Search for the cell housing the specified text and yield its (x, y) center coordinate. 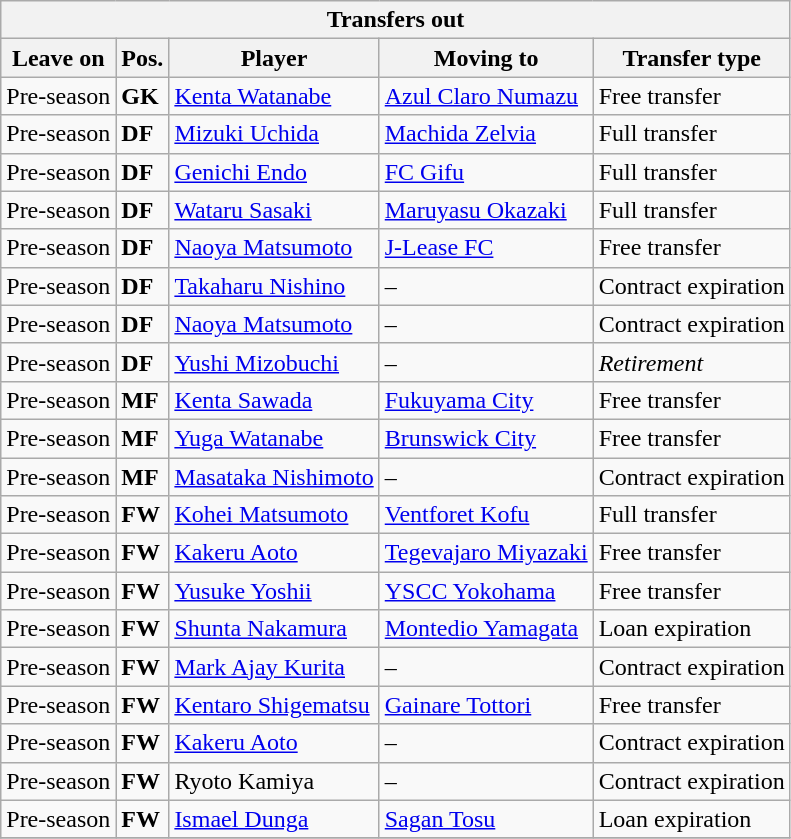
Kohei Matsumoto (274, 515)
Yushi Mizobuchi (274, 362)
Takaharu Nishino (274, 286)
Wataru Sasaki (274, 210)
Transfers out (396, 20)
Pos. (142, 58)
Kentaro Shigematsu (274, 705)
FC Gifu (486, 172)
Genichi Endo (274, 172)
Brunswick City (486, 438)
Transfer type (692, 58)
Retirement (692, 362)
Masataka Nishimoto (274, 477)
Kenta Sawada (274, 400)
Kenta Watanabe (274, 96)
Maruyasu Okazaki (486, 210)
Ryoto Kamiya (274, 781)
Gainare Tottori (486, 705)
Yusuke Yoshii (274, 591)
Leave on (58, 58)
GK (142, 96)
Yuga Watanabe (274, 438)
Ismael Dunga (274, 819)
Mark Ajay Kurita (274, 667)
Mizuki Uchida (274, 134)
Machida Zelvia (486, 134)
Player (274, 58)
Fukuyama City (486, 400)
Sagan Tosu (486, 819)
YSCC Yokohama (486, 591)
Montedio Yamagata (486, 629)
Shunta Nakamura (274, 629)
Azul Claro Numazu (486, 96)
Ventforet Kofu (486, 515)
J-Lease FC (486, 248)
Tegevajaro Miyazaki (486, 553)
Moving to (486, 58)
